Output the [x, y] coordinate of the center of the cell containing the given text.  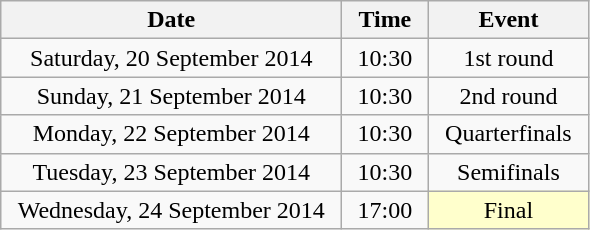
Tuesday, 23 September 2014 [172, 172]
Semifinals [508, 172]
Monday, 22 September 2014 [172, 134]
Final [508, 210]
1st round [508, 58]
Wednesday, 24 September 2014 [172, 210]
17:00 [385, 210]
Sunday, 21 September 2014 [172, 96]
Date [172, 20]
Time [385, 20]
Quarterfinals [508, 134]
Saturday, 20 September 2014 [172, 58]
2nd round [508, 96]
Event [508, 20]
